Find where the given text appears and provide that cell's center as (X, Y) coordinate. 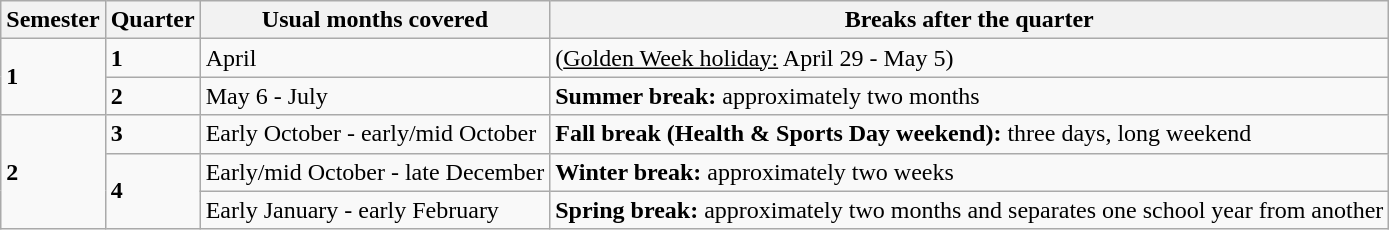
3 (152, 134)
Winter break: approximately two weeks (970, 172)
Summer break: approximately two months (970, 96)
Early October - early/mid October (375, 134)
April (375, 58)
Quarter (152, 20)
Breaks after the quarter (970, 20)
Semester (53, 20)
Early January - early February (375, 210)
Spring break: approximately two months and separates one school year from another (970, 210)
May 6 - July (375, 96)
(Golden Week holiday: April 29 - May 5) (970, 58)
Fall break (Health & Sports Day weekend): three days, long weekend (970, 134)
Early/mid October - late December (375, 172)
4 (152, 191)
Usual months covered (375, 20)
